Provide the [X, Y] coordinate of the cell's center where the given text is located.  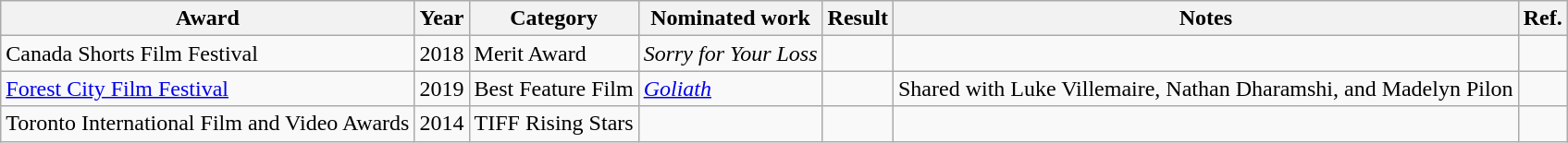
Year [442, 18]
Nominated work [731, 18]
Toronto International Film and Video Awards [207, 124]
Canada Shorts Film Festival [207, 54]
2019 [442, 89]
Goliath [731, 89]
Sorry for Your Loss [731, 54]
Award [207, 18]
Shared with Luke Villemaire, Nathan Dharamshi, and Madelyn Pilon [1205, 89]
Category [553, 18]
Forest City Film Festival [207, 89]
Result [858, 18]
TIFF Rising Stars [553, 124]
Best Feature Film [553, 89]
Merit Award [553, 54]
Ref. [1543, 18]
2018 [442, 54]
2014 [442, 124]
Notes [1205, 18]
